Search for the cell housing the specified text and yield its (X, Y) center coordinate. 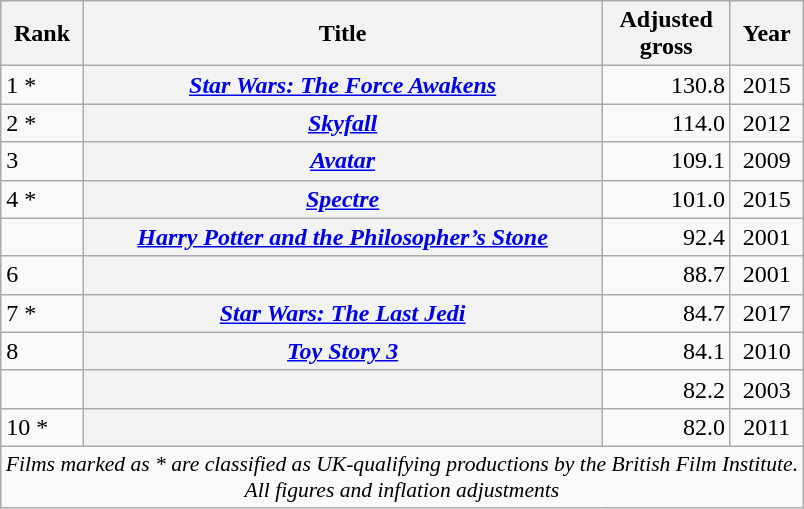
Films marked as * are classified as UK-qualifying productions by the British Film Institute.All figures and inflation adjustments (402, 476)
Avatar (342, 161)
7 * (42, 313)
114.0 (666, 123)
Harry Potter and the Philosopher’s Stone (342, 237)
2011 (766, 427)
10 * (42, 427)
82.0 (666, 427)
Skyfall (342, 123)
8 (42, 351)
130.8 (666, 85)
2003 (766, 389)
84.1 (666, 351)
101.0 (666, 199)
Rank (42, 34)
4 * (42, 199)
2017 (766, 313)
88.7 (666, 275)
Star Wars: The Force Awakens (342, 85)
2012 (766, 123)
Title (342, 34)
Spectre (342, 199)
84.7 (666, 313)
Adjustedgross (666, 34)
92.4 (666, 237)
Star Wars: The Last Jedi (342, 313)
109.1 (666, 161)
2010 (766, 351)
2009 (766, 161)
3 (42, 161)
Year (766, 34)
82.2 (666, 389)
1 * (42, 85)
6 (42, 275)
Toy Story 3 (342, 351)
2 * (42, 123)
